Return the (X, Y) coordinate for the center point of the cell that contains the specified text.  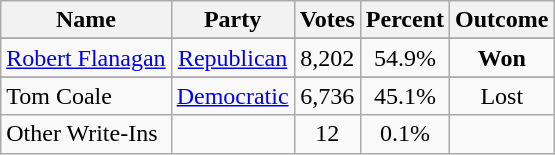
8,202 (327, 58)
Lost (502, 96)
0.1% (404, 134)
Party (232, 20)
Robert Flanagan (86, 58)
Votes (327, 20)
Republican (232, 58)
Democratic (232, 96)
6,736 (327, 96)
Tom Coale (86, 96)
54.9% (404, 58)
45.1% (404, 96)
Name (86, 20)
12 (327, 134)
Outcome (502, 20)
Won (502, 58)
Percent (404, 20)
Other Write-Ins (86, 134)
